For the text-containing cell, return its midpoint in [x, y] coordinate format. 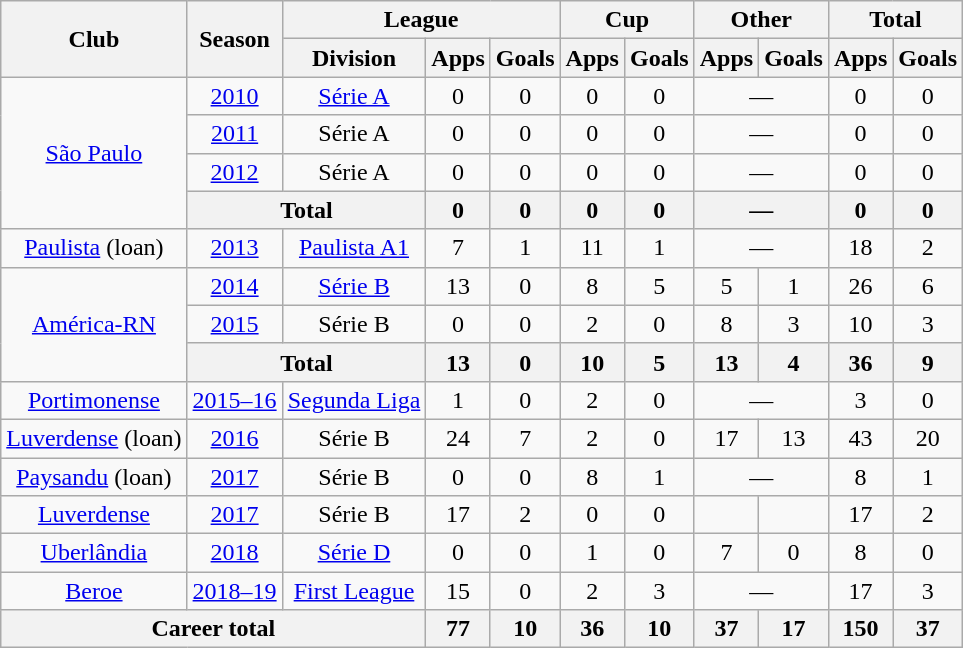
Uberlândia [94, 553]
18 [860, 248]
Season [234, 39]
Luverdense [94, 515]
77 [458, 629]
4 [794, 362]
2016 [234, 438]
2018–19 [234, 591]
Série D [354, 553]
Career total [214, 629]
2018 [234, 553]
2013 [234, 248]
First League [354, 591]
Division [354, 58]
Segunda Liga [354, 400]
150 [860, 629]
9 [928, 362]
América-RN [94, 324]
43 [860, 438]
Cup [627, 20]
2010 [234, 96]
2011 [234, 134]
24 [458, 438]
Club [94, 39]
6 [928, 286]
2015 [234, 324]
Beroe [94, 591]
2014 [234, 286]
2012 [234, 172]
Paulista (loan) [94, 248]
São Paulo [94, 153]
League [421, 20]
Paysandu (loan) [94, 477]
11 [592, 248]
Luverdense (loan) [94, 438]
15 [458, 591]
2015–16 [234, 400]
Portimonense [94, 400]
20 [928, 438]
Other [761, 20]
Paulista A1 [354, 248]
26 [860, 286]
